Scan for the cell matching the given text and deliver its (x, y) coordinate at center. 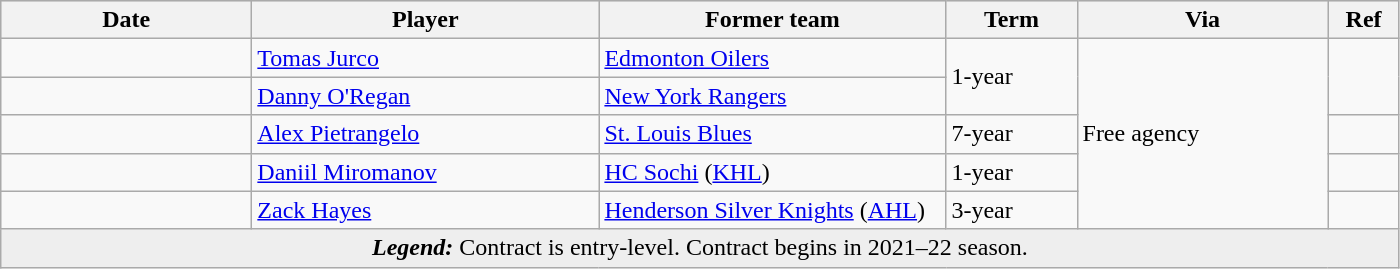
Player (426, 20)
Daniil Miromanov (426, 172)
Zack Hayes (426, 210)
3-year (1012, 210)
Free agency (1202, 134)
Term (1012, 20)
Ref (1364, 20)
Alex Pietrangelo (426, 134)
Date (126, 20)
Edmonton Oilers (772, 58)
Danny O'Regan (426, 96)
Tomas Jurco (426, 58)
HC Sochi (KHL) (772, 172)
Via (1202, 20)
Henderson Silver Knights (AHL) (772, 210)
New York Rangers (772, 96)
St. Louis Blues (772, 134)
Legend: Contract is entry-level. Contract begins in 2021–22 season. (700, 248)
Former team (772, 20)
7-year (1012, 134)
